Scan for the cell matching the given text and deliver its [x, y] coordinate at center. 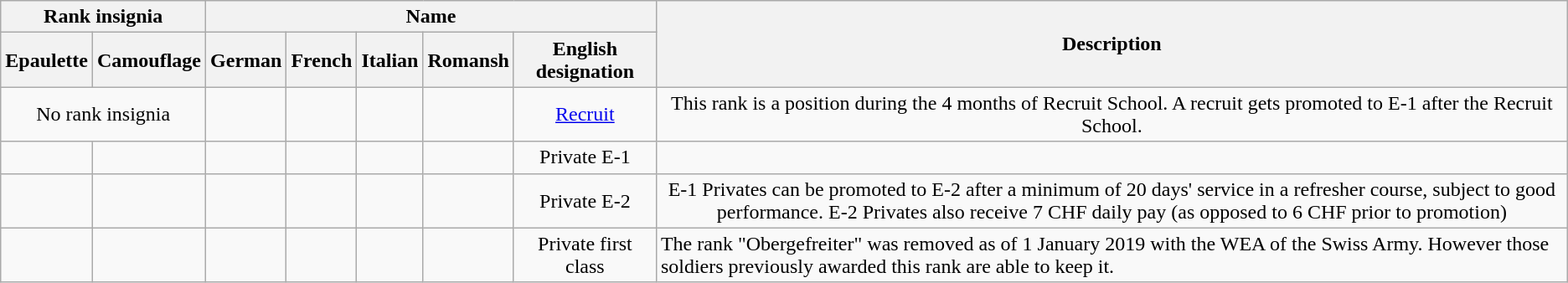
Rank insignia [104, 17]
Camouflage [149, 60]
Epaulette [47, 60]
This rank is a position during the 4 months of Recruit School. A recruit gets promoted to E-1 after the Recruit School. [1112, 114]
French [322, 60]
Description [1112, 44]
English designation [585, 60]
Italian [390, 60]
Romansh [468, 60]
No rank insignia [104, 114]
Private first class [585, 255]
Private E-2 [585, 201]
Private E-1 [585, 157]
Recruit [585, 114]
German [246, 60]
Name [431, 17]
